Locate the cell with the specified text and output its [x, y] center coordinate. 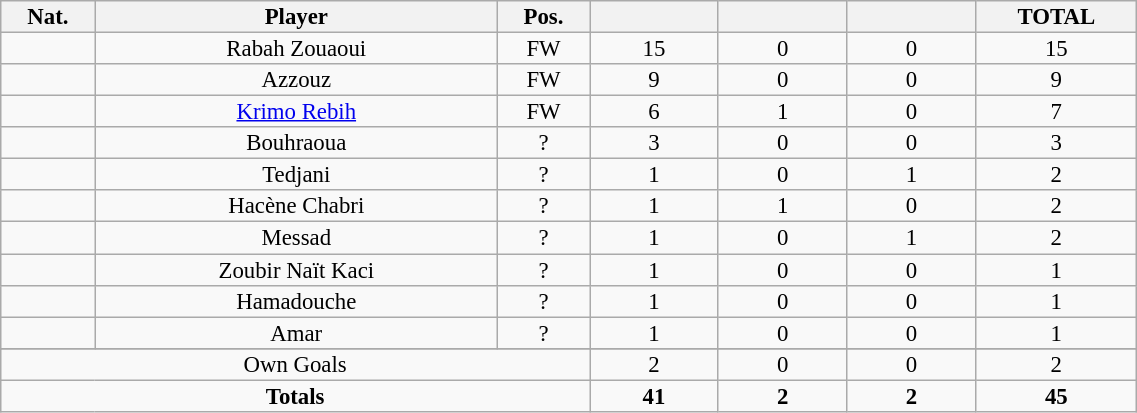
Azzouz [296, 80]
Own Goals [296, 364]
41 [654, 396]
Bouhraoua [296, 143]
TOTAL [1056, 17]
Player [296, 17]
6 [654, 112]
Messad [296, 238]
Zoubir Naït Kaci [296, 270]
Hamadouche [296, 301]
Tedjani [296, 175]
Pos. [543, 17]
7 [1056, 112]
Rabah Zouaoui [296, 49]
Krimo Rebih [296, 112]
45 [1056, 396]
Hacène Chabri [296, 206]
Amar [296, 333]
Totals [296, 396]
Nat. [48, 17]
